Determine the [x, y] coordinate at the center of the cell enclosing the given text.  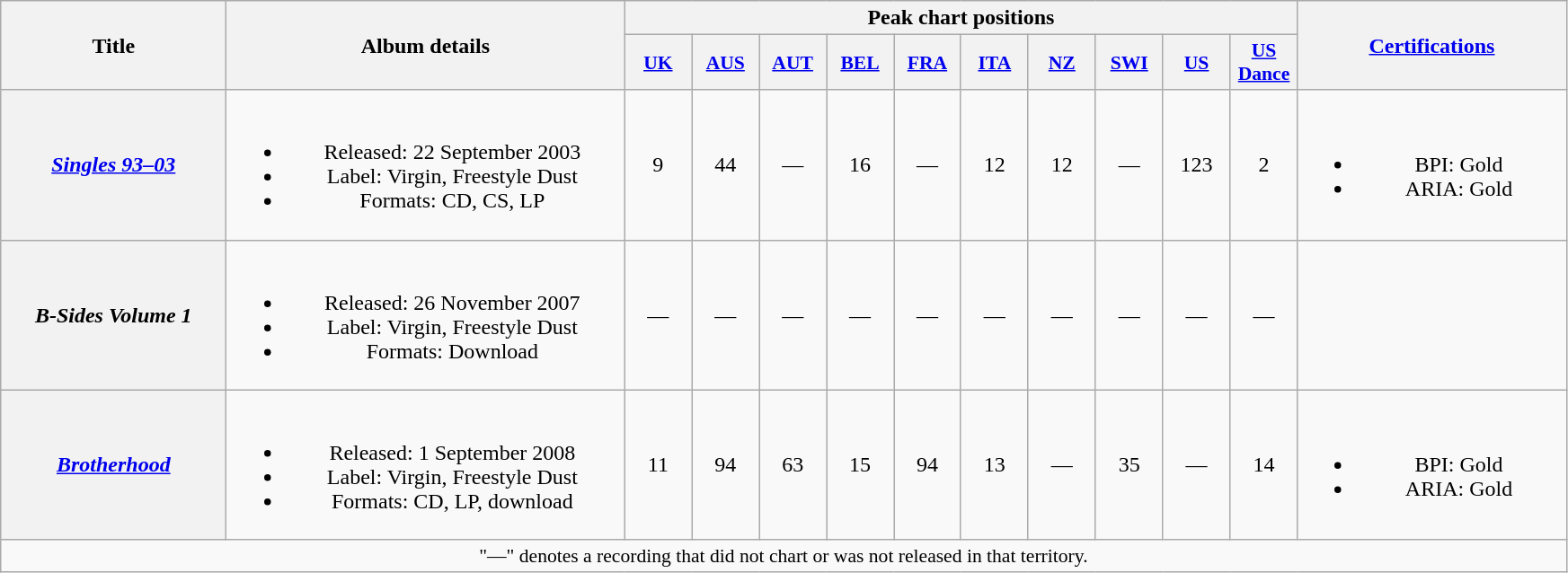
Peak chart positions [961, 18]
Released: 22 September 2003Label: Virgin, Freestyle DustFormats: CD, CS, LP [426, 165]
15 [861, 465]
AUT [793, 63]
US [1197, 63]
11 [658, 465]
B-Sides Volume 1 [113, 314]
2 [1263, 165]
ITA [994, 63]
16 [861, 165]
"—" denotes a recording that did not chart or was not released in that territory. [784, 556]
123 [1197, 165]
44 [726, 165]
SWI [1129, 63]
Album details [426, 45]
Released: 1 September 2008Label: Virgin, Freestyle DustFormats: CD, LP, download [426, 465]
USDance [1263, 63]
Certifications [1432, 45]
BEL [861, 63]
Title [113, 45]
UK [658, 63]
14 [1263, 465]
Released: 26 November 2007Label: Virgin, Freestyle DustFormats: Download [426, 314]
AUS [726, 63]
FRA [927, 63]
NZ [1062, 63]
Singles 93–03 [113, 165]
63 [793, 465]
Brotherhood [113, 465]
13 [994, 465]
9 [658, 165]
35 [1129, 465]
